Pinpoint the cell where the given text exists, returning its (X, Y) midpoint coordinate. 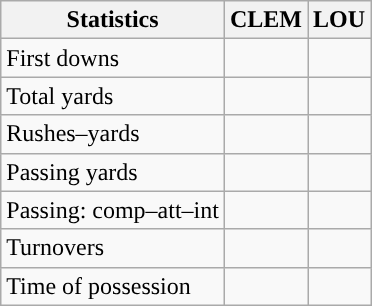
Turnovers (113, 248)
CLEM (266, 20)
Time of possession (113, 286)
First downs (113, 58)
Passing: comp–att–int (113, 210)
Statistics (113, 20)
Passing yards (113, 172)
Total yards (113, 96)
LOU (340, 20)
Rushes–yards (113, 134)
